For the text-containing cell, return its midpoint in (X, Y) coordinate format. 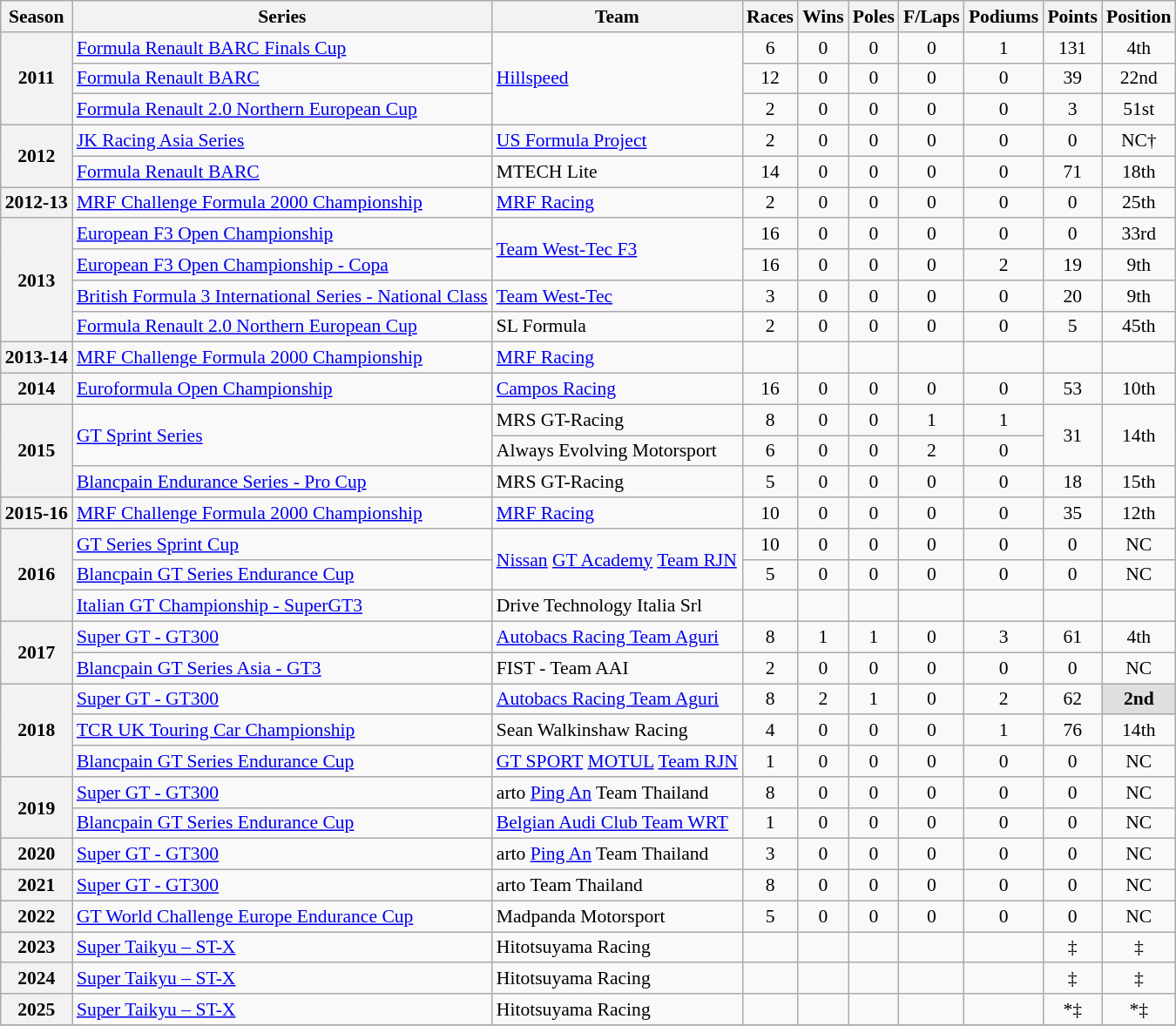
131 (1072, 48)
Team West-Tec F3 (617, 249)
12th (1139, 513)
arto Team Thailand (617, 886)
Races (770, 17)
SL Formula (617, 327)
Podiums (1004, 17)
76 (1072, 731)
51st (1139, 110)
39 (1072, 78)
2017 (37, 653)
2015 (37, 451)
2012-13 (37, 203)
45th (1139, 327)
2024 (37, 979)
12 (770, 78)
MTECH Lite (617, 172)
53 (1072, 389)
71 (1072, 172)
FIST - Team AAI (617, 668)
2015-16 (37, 513)
British Formula 3 International Series - National Class (282, 296)
TCR UK Touring Car Championship (282, 731)
Nissan GT Academy Team RJN (617, 559)
Wins (823, 17)
GT SPORT MOTUL Team RJN (617, 761)
2013-14 (37, 358)
2018 (37, 730)
Sean Walkinshaw Racing (617, 731)
2020 (37, 854)
2nd (1139, 699)
Season (37, 17)
18 (1072, 483)
NC† (1139, 141)
Hillspeed (617, 78)
2019 (37, 808)
25th (1139, 203)
61 (1072, 638)
2025 (37, 1009)
19 (1072, 265)
2023 (37, 948)
2014 (37, 389)
European F3 Open Championship (282, 234)
Madpanda Motorsport (617, 916)
18th (1139, 172)
2013 (37, 280)
Euroformula Open Championship (282, 389)
GT Sprint Series (282, 435)
2022 (37, 916)
4 (770, 731)
Belgian Audi Club Team WRT (617, 823)
15th (1139, 483)
2021 (37, 886)
GT Series Sprint Cup (282, 544)
Blancpain Endurance Series - Pro Cup (282, 483)
European F3 Open Championship - Copa (282, 265)
2016 (37, 575)
Always Evolving Motorsport (617, 451)
Formula Renault BARC Finals Cup (282, 48)
F/Laps (932, 17)
33rd (1139, 234)
2011 (37, 78)
31 (1072, 435)
US Formula Project (617, 141)
10th (1139, 389)
Campos Racing (617, 389)
Italian GT Championship - SuperGT3 (282, 606)
20 (1072, 296)
14 (770, 172)
GT World Challenge Europe Endurance Cup (282, 916)
Blancpain GT Series Asia - GT3 (282, 668)
JK Racing Asia Series (282, 141)
2012 (37, 157)
35 (1072, 513)
Poles (874, 17)
Drive Technology Italia Srl (617, 606)
Position (1139, 17)
Series (282, 17)
22nd (1139, 78)
62 (1072, 699)
Team West-Tec (617, 296)
Team (617, 17)
Points (1072, 17)
